Pinpoint the cell where the given text exists, returning its [x, y] midpoint coordinate. 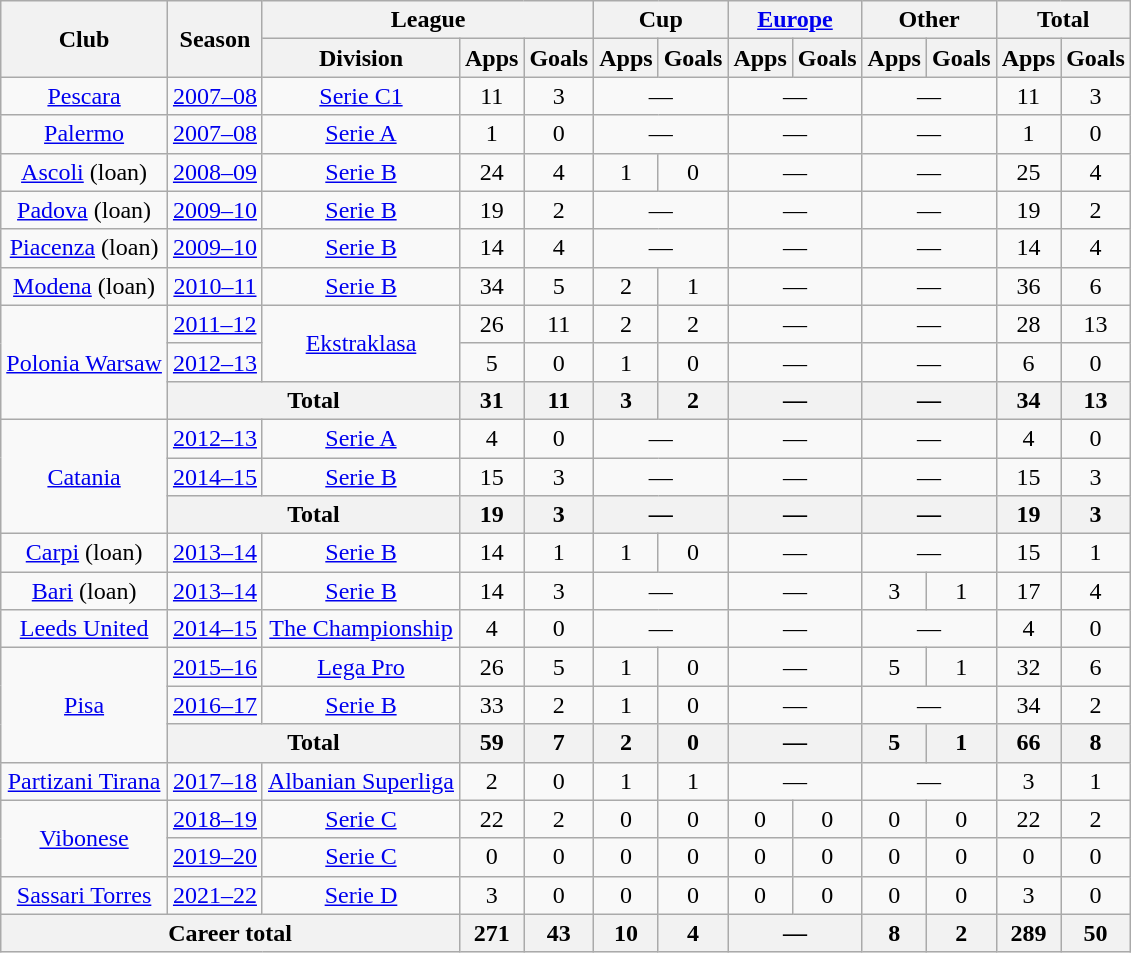
Ekstraklasa [360, 343]
Modena (loan) [84, 286]
Club [84, 39]
289 [1028, 933]
Division [360, 58]
7 [559, 743]
Europe [795, 20]
31 [491, 400]
2017–18 [214, 781]
24 [491, 172]
Serie D [360, 895]
10 [626, 933]
43 [559, 933]
Cup [661, 20]
28 [1028, 324]
Career total [230, 933]
36 [1028, 286]
Padova (loan) [84, 210]
Palermo [84, 134]
Bari (loan) [84, 591]
Polonia Warsaw [84, 362]
Albanian Superliga [360, 781]
33 [491, 705]
Pescara [84, 96]
271 [491, 933]
Pisa [84, 705]
Season [214, 39]
2015–16 [214, 667]
Ascoli (loan) [84, 172]
2010–11 [214, 286]
League [428, 20]
Vibonese [84, 838]
50 [1096, 933]
59 [491, 743]
17 [1028, 591]
2021–22 [214, 895]
2019–20 [214, 857]
Piacenza (loan) [84, 248]
25 [1028, 172]
Catania [84, 476]
The Championship [360, 629]
Partizani Tirana [84, 781]
Other [929, 20]
2011–12 [214, 324]
2016–17 [214, 705]
Serie C1 [360, 96]
32 [1028, 667]
66 [1028, 743]
2018–19 [214, 819]
2008–09 [214, 172]
Leeds United [84, 629]
Carpi (loan) [84, 553]
Sassari Torres [84, 895]
Lega Pro [360, 667]
